Provide the [x, y] coordinate of the cell's center where the given text is located.  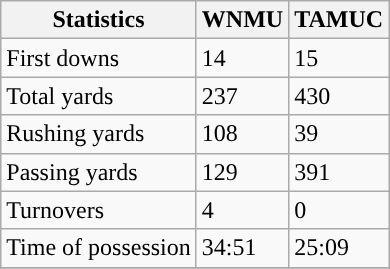
Turnovers [99, 210]
WNMU [242, 20]
15 [339, 58]
Rushing yards [99, 134]
Total yards [99, 96]
Passing yards [99, 172]
Time of possession [99, 248]
25:09 [339, 248]
0 [339, 210]
129 [242, 172]
34:51 [242, 248]
14 [242, 58]
First downs [99, 58]
391 [339, 172]
Statistics [99, 20]
39 [339, 134]
237 [242, 96]
TAMUC [339, 20]
4 [242, 210]
108 [242, 134]
430 [339, 96]
